Output the (X, Y) coordinate of the center of the cell containing the given text.  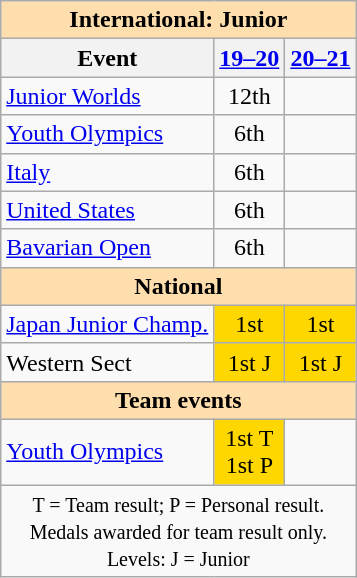
Bavarian Open (108, 248)
Junior Worlds (108, 96)
19–20 (250, 58)
20–21 (320, 58)
Japan Junior Champ. (108, 324)
Team events (178, 400)
1st T 1st P (250, 452)
Western Sect (108, 362)
United States (108, 210)
Italy (108, 172)
International: Junior (178, 20)
12th (250, 96)
National (178, 286)
Event (108, 58)
T = Team result; P = Personal result. Medals awarded for team result only.Levels: J = Junior (178, 530)
